Capture the cell that displays the provided text and extract its (x, y) central coordinate. 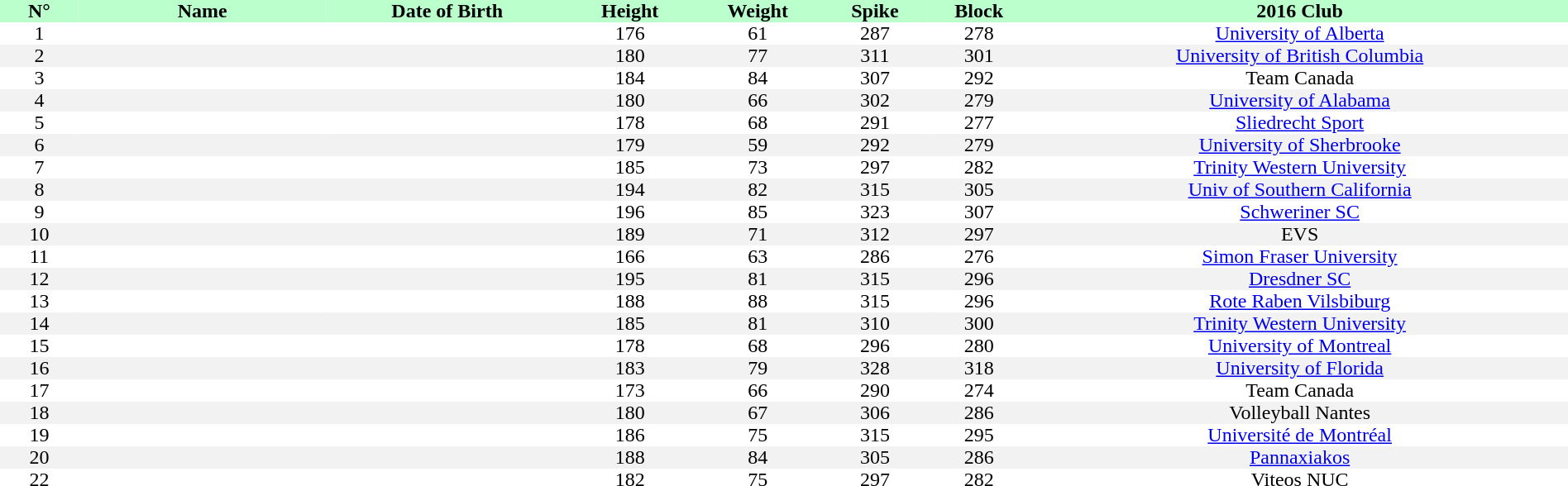
7 (40, 167)
Univ of Southern California (1300, 190)
9 (40, 212)
278 (979, 33)
Rote Raben Vilsbiburg (1300, 301)
14 (40, 324)
323 (875, 212)
6 (40, 145)
173 (630, 390)
Block (979, 12)
18 (40, 413)
Schweriner SC (1300, 212)
302 (875, 101)
276 (979, 256)
300 (979, 324)
Sliedrecht Sport (1300, 122)
5 (40, 122)
71 (758, 235)
University of Montreal (1300, 345)
312 (875, 235)
8 (40, 190)
186 (630, 435)
291 (875, 122)
290 (875, 390)
183 (630, 369)
311 (875, 56)
310 (875, 324)
12 (40, 279)
Name (203, 12)
Weight (758, 12)
3 (40, 78)
59 (758, 145)
166 (630, 256)
63 (758, 256)
University of Florida (1300, 369)
15 (40, 345)
10 (40, 235)
19 (40, 435)
Pannaxiakos (1300, 458)
287 (875, 33)
University of Sherbrooke (1300, 145)
Spike (875, 12)
85 (758, 212)
88 (758, 301)
16 (40, 369)
11 (40, 256)
2016 Club (1300, 12)
Université de Montréal (1300, 435)
277 (979, 122)
306 (875, 413)
Dresdner SC (1300, 279)
Simon Fraser University (1300, 256)
EVS (1300, 235)
University of Alberta (1300, 33)
20 (40, 458)
195 (630, 279)
301 (979, 56)
274 (979, 390)
67 (758, 413)
2 (40, 56)
82 (758, 190)
Height (630, 12)
Volleyball Nantes (1300, 413)
17 (40, 390)
179 (630, 145)
184 (630, 78)
75 (758, 435)
77 (758, 56)
328 (875, 369)
189 (630, 235)
194 (630, 190)
N° (40, 12)
1 (40, 33)
73 (758, 167)
318 (979, 369)
79 (758, 369)
Date of Birth (447, 12)
61 (758, 33)
282 (979, 167)
295 (979, 435)
196 (630, 212)
280 (979, 345)
University of British Columbia (1300, 56)
University of Alabama (1300, 101)
13 (40, 301)
176 (630, 33)
4 (40, 101)
